Output the [x, y] coordinate of the center of the cell containing the given text.  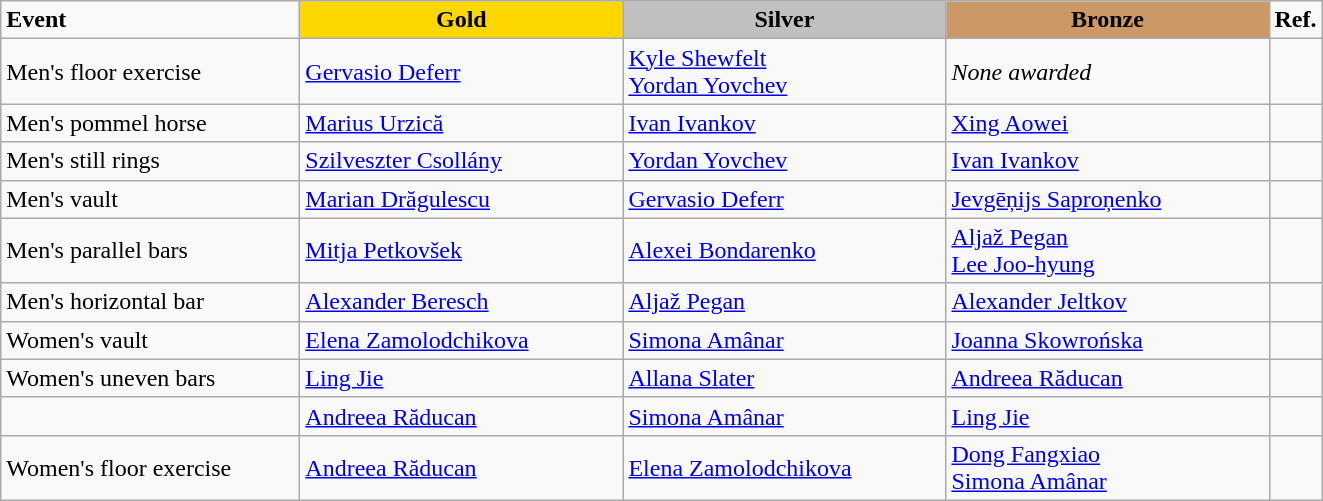
Xing Aowei [1108, 123]
Men's horizontal bar [150, 302]
Marian Drăgulescu [462, 199]
Women's vault [150, 340]
Ref. [1296, 20]
Alexei Bondarenko [784, 250]
Men's pommel horse [150, 123]
Mitja Petkovšek [462, 250]
Aljaž Pegan Lee Joo-hyung [1108, 250]
Event [150, 20]
Women's uneven bars [150, 378]
Szilveszter Csollány [462, 161]
Alexander Jeltkov [1108, 302]
Aljaž Pegan [784, 302]
Allana Slater [784, 378]
Dong Fangxiao Simona Amânar [1108, 468]
Alexander Beresch [462, 302]
Gold [462, 20]
Bronze [1108, 20]
Marius Urzică [462, 123]
Men's still rings [150, 161]
Men's vault [150, 199]
Women's floor exercise [150, 468]
Joanna Skowrońska [1108, 340]
Kyle Shewfelt Yordan Yovchev [784, 72]
Men's floor exercise [150, 72]
None awarded [1108, 72]
Jevgēņijs Saproņenko [1108, 199]
Men's parallel bars [150, 250]
Silver [784, 20]
Yordan Yovchev [784, 161]
